Search for the cell housing the specified text and yield its [X, Y] center coordinate. 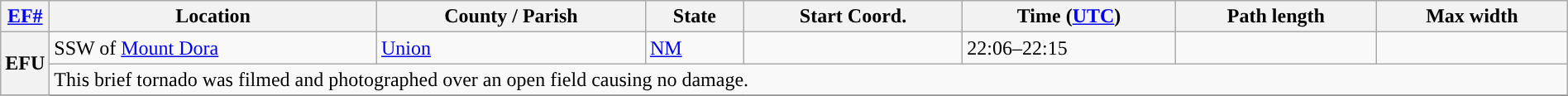
Start Coord. [853, 17]
Max width [1472, 17]
SSW of Mount Dora [213, 48]
Time (UTC) [1068, 17]
NM [695, 48]
Path length [1275, 17]
State [695, 17]
EF# [25, 17]
Location [213, 17]
22:06–22:15 [1068, 48]
County / Parish [511, 17]
This brief tornado was filmed and photographed over an open field causing no damage. [809, 79]
Union [511, 48]
EFU [25, 64]
